Identify which cell holds the provided text, then report its [X, Y] central coordinate. 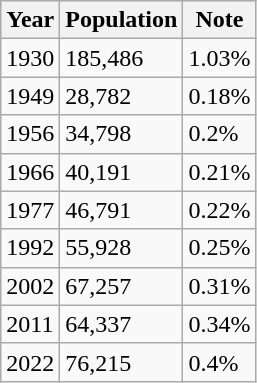
0.4% [220, 362]
Population [122, 20]
0.31% [220, 286]
0.22% [220, 210]
2022 [30, 362]
1977 [30, 210]
1.03% [220, 58]
34,798 [122, 134]
2002 [30, 286]
Note [220, 20]
0.2% [220, 134]
0.21% [220, 172]
64,337 [122, 324]
1956 [30, 134]
67,257 [122, 286]
40,191 [122, 172]
76,215 [122, 362]
0.25% [220, 248]
0.18% [220, 96]
28,782 [122, 96]
1966 [30, 172]
Year [30, 20]
1930 [30, 58]
0.34% [220, 324]
1949 [30, 96]
55,928 [122, 248]
2011 [30, 324]
46,791 [122, 210]
1992 [30, 248]
185,486 [122, 58]
